Return the (x, y) coordinate for the center point of the cell that contains the specified text.  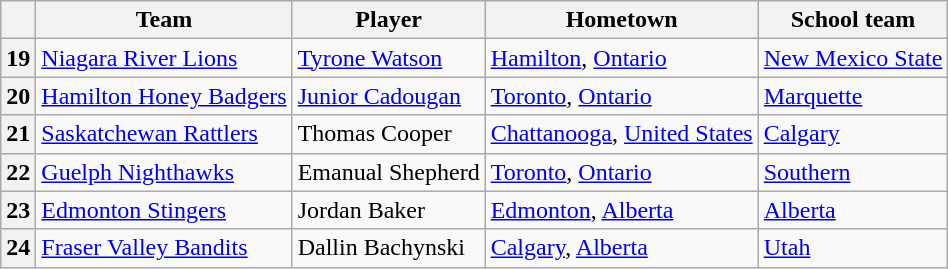
Saskatchewan Rattlers (164, 134)
Tyrone Watson (388, 58)
Player (388, 20)
20 (18, 96)
21 (18, 134)
Calgary (853, 134)
Edmonton Stingers (164, 210)
Utah (853, 248)
Thomas Cooper (388, 134)
23 (18, 210)
Alberta (853, 210)
Niagara River Lions (164, 58)
Hometown (622, 20)
Marquette (853, 96)
Emanual Shepherd (388, 172)
New Mexico State (853, 58)
24 (18, 248)
Jordan Baker (388, 210)
Team (164, 20)
Fraser Valley Bandits (164, 248)
Hamilton Honey Badgers (164, 96)
Hamilton, Ontario (622, 58)
Dallin Bachynski (388, 248)
Edmonton, Alberta (622, 210)
Guelph Nighthawks (164, 172)
Junior Cadougan (388, 96)
19 (18, 58)
22 (18, 172)
Chattanooga, United States (622, 134)
School team (853, 20)
Calgary, Alberta (622, 248)
Southern (853, 172)
